Pinpoint the cell where the given text exists, returning its [x, y] midpoint coordinate. 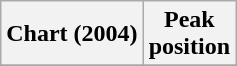
Chart (2004) [72, 34]
Peakposition [189, 34]
